Identify which cell holds the provided text, then report its (X, Y) central coordinate. 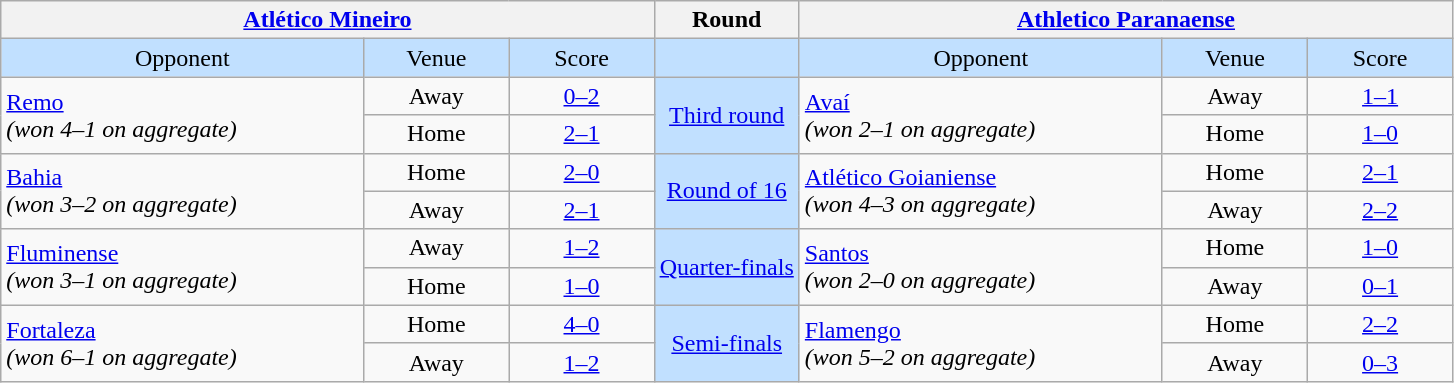
0–1 (1380, 286)
Fortaleza(won 6–1 on aggregate) (182, 343)
Santos(won 2–0 on aggregate) (980, 267)
Atlético Goianiense(won 4–3 on aggregate) (980, 191)
Avaí(won 2–1 on aggregate) (980, 115)
Fluminense(won 3–1 on aggregate) (182, 267)
Atlético Mineiro (328, 20)
Quarter-finals (726, 267)
Semi-finals (726, 343)
Third round (726, 115)
4–0 (582, 324)
1–1 (1380, 96)
2–0 (582, 172)
Athletico Paranaense (1126, 20)
Round (726, 20)
0–3 (1380, 362)
Remo(won 4–1 on aggregate) (182, 115)
Bahia(won 3–2 on aggregate) (182, 191)
Round of 16 (726, 191)
0–2 (582, 96)
Flamengo(won 5–2 on aggregate) (980, 343)
